Identify which cell holds the provided text, then report its (X, Y) central coordinate. 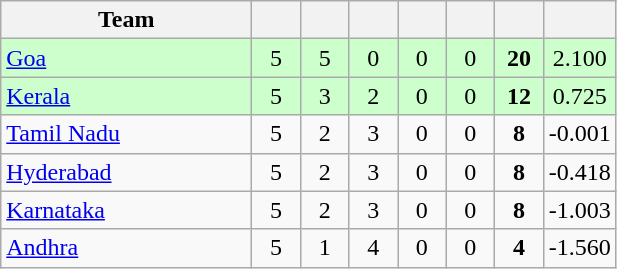
Kerala (126, 96)
12 (520, 96)
-0.418 (580, 172)
2.100 (580, 58)
0.725 (580, 96)
20 (520, 58)
Tamil Nadu (126, 134)
-1.003 (580, 210)
Karnataka (126, 210)
Hyderabad (126, 172)
1 (324, 248)
-0.001 (580, 134)
Goa (126, 58)
-1.560 (580, 248)
Andhra (126, 248)
Team (126, 20)
